Capture the cell that displays the provided text and extract its (x, y) central coordinate. 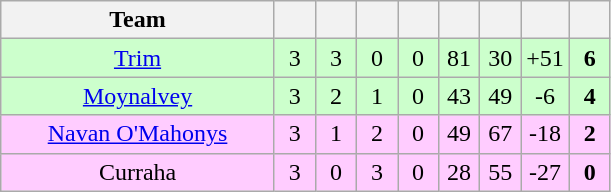
30 (500, 58)
-18 (546, 134)
Navan O'Mahonys (138, 134)
43 (460, 96)
4 (590, 96)
6 (590, 58)
28 (460, 172)
-6 (546, 96)
Team (138, 20)
55 (500, 172)
67 (500, 134)
Trim (138, 58)
-27 (546, 172)
Curraha (138, 172)
+51 (546, 58)
81 (460, 58)
Moynalvey (138, 96)
